Search for the cell housing the specified text and yield its [X, Y] center coordinate. 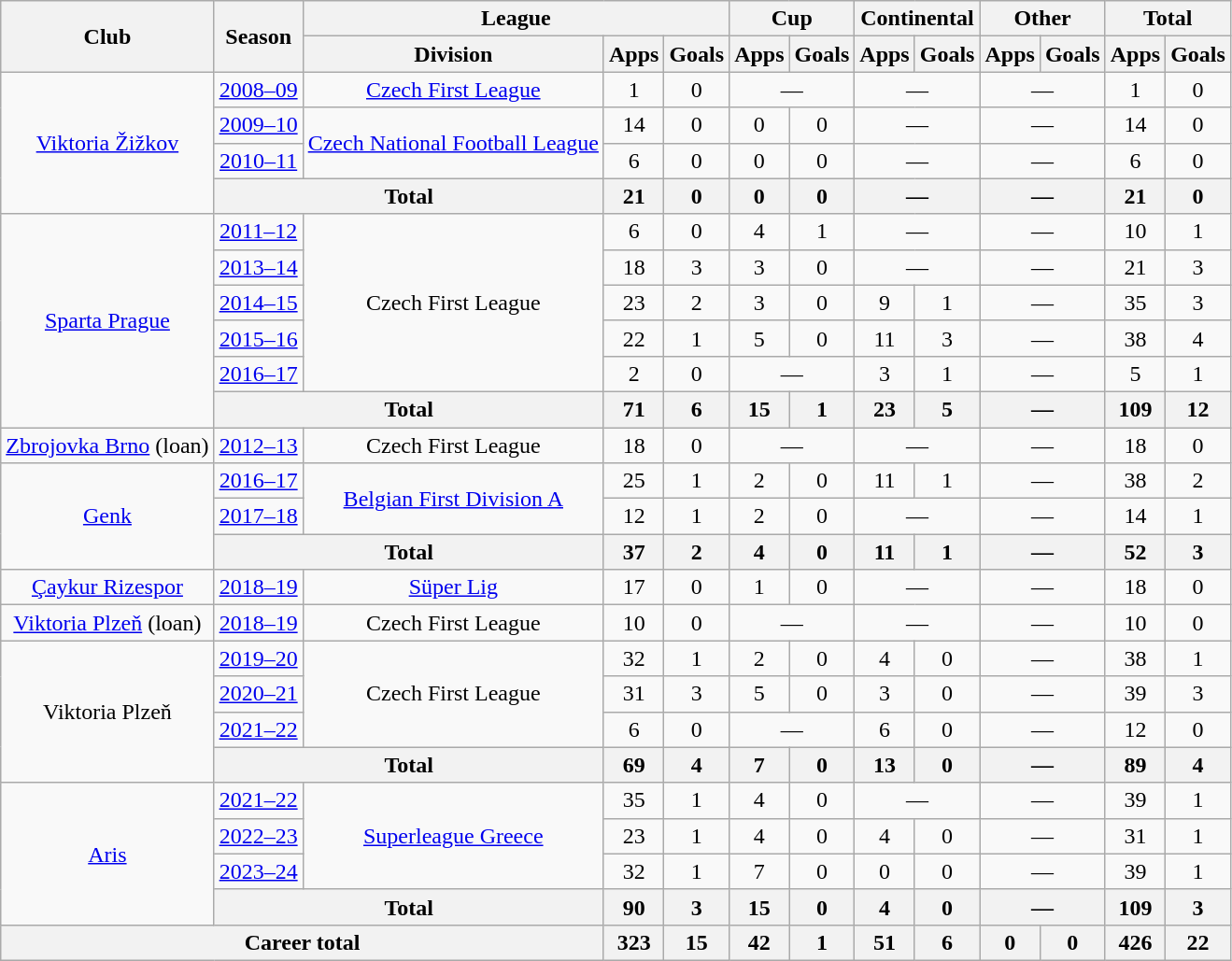
Season [258, 36]
42 [759, 942]
426 [1135, 942]
Viktoria Žižkov [107, 143]
2023–24 [258, 871]
37 [633, 552]
2020–21 [258, 694]
Süper Lig [453, 587]
Çaykur Rizespor [107, 587]
2014–15 [258, 303]
71 [633, 409]
13 [885, 765]
25 [633, 481]
Club [107, 36]
52 [1135, 552]
Viktoria Plzeň (loan) [107, 623]
Sparta Prague [107, 320]
Belgian First Division A [453, 499]
2013–14 [258, 267]
Other [1042, 19]
2009–10 [258, 125]
2011–12 [258, 232]
51 [885, 942]
Zbrojovka Brno (loan) [107, 445]
2008–09 [258, 90]
Aris [107, 854]
89 [1135, 765]
90 [633, 907]
2017–18 [258, 516]
Continental [917, 19]
69 [633, 765]
Division [453, 54]
Superleague Greece [453, 836]
Viktoria Plzeň [107, 712]
323 [633, 942]
2022–23 [258, 836]
2015–16 [258, 338]
2010–11 [258, 161]
Career total [303, 942]
Genk [107, 516]
League [516, 19]
2012–13 [258, 445]
9 [885, 303]
2019–20 [258, 658]
17 [633, 587]
Cup [792, 19]
Czech National Football League [453, 143]
